Pinpoint the cell where the given text exists, returning its [X, Y] midpoint coordinate. 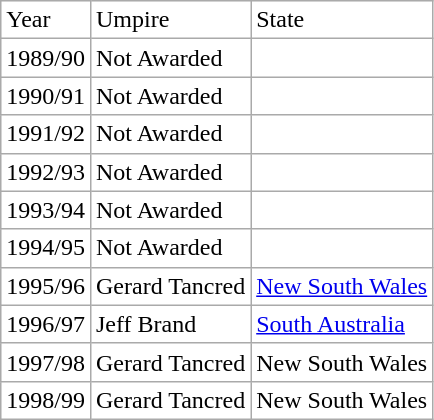
1996/97 [46, 324]
1995/96 [46, 286]
Jeff Brand [170, 324]
Umpire [170, 20]
1990/91 [46, 96]
1993/94 [46, 210]
1989/90 [46, 58]
1997/98 [46, 362]
State [342, 20]
South Australia [342, 324]
1994/95 [46, 248]
Year [46, 20]
1992/93 [46, 172]
1991/92 [46, 134]
1998/99 [46, 400]
